Locate the cell with the specified text and output its (x, y) center coordinate. 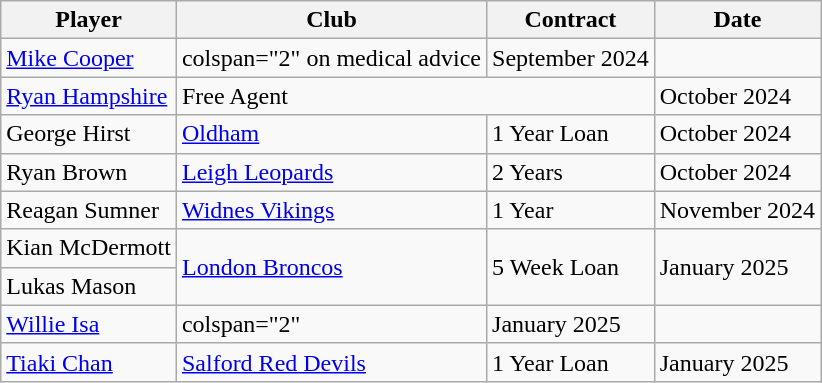
Ryan Hampshire (89, 96)
Reagan Sumner (89, 210)
Lukas Mason (89, 286)
Tiaki Chan (89, 362)
Willie Isa (89, 324)
Date (737, 20)
George Hirst (89, 134)
colspan="2" on medical advice (331, 58)
November 2024 (737, 210)
Oldham (331, 134)
Salford Red Devils (331, 362)
London Broncos (331, 267)
colspan="2" (331, 324)
Leigh Leopards (331, 172)
Mike Cooper (89, 58)
Contract (571, 20)
September 2024 (571, 58)
Player (89, 20)
Kian McDermott (89, 248)
2 Years (571, 172)
Ryan Brown (89, 172)
1 Year (571, 210)
5 Week Loan (571, 267)
Club (331, 20)
Free Agent (415, 96)
Widnes Vikings (331, 210)
